Determine the [X, Y] coordinate at the center of the cell enclosing the given text.  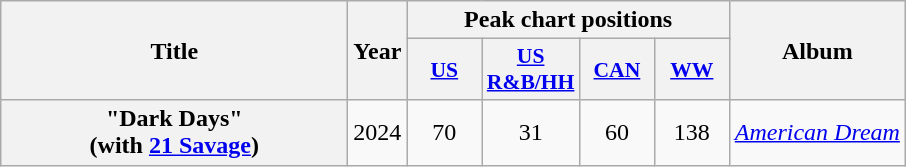
31 [531, 132]
Peak chart positions [568, 20]
Album [817, 50]
60 [616, 132]
Year [378, 50]
WW [692, 70]
CAN [616, 70]
"Dark Days"(with 21 Savage) [174, 132]
American Dream [817, 132]
138 [692, 132]
Title [174, 50]
70 [444, 132]
USR&B/HH [531, 70]
US [444, 70]
2024 [378, 132]
